Return (X, Y) of the center of cell containing provided text 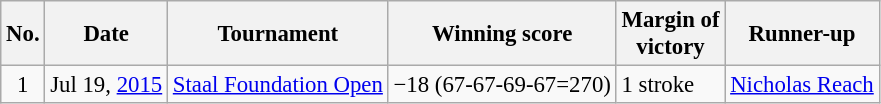
Winning score (502, 34)
Runner-up (802, 34)
Margin ofvictory (670, 34)
Nicholas Reach (802, 85)
Tournament (278, 34)
1 (23, 85)
No. (23, 34)
Jul 19, 2015 (106, 85)
Date (106, 34)
Staal Foundation Open (278, 85)
−18 (67-67-69-67=270) (502, 85)
1 stroke (670, 85)
